For the text-containing cell, return its midpoint in (X, Y) coordinate format. 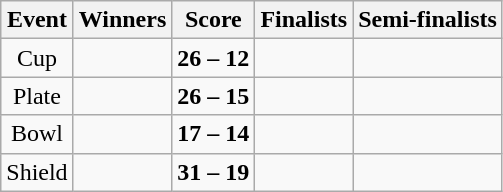
26 – 15 (214, 96)
Score (214, 20)
26 – 12 (214, 58)
Semi-finalists (428, 20)
Bowl (37, 134)
17 – 14 (214, 134)
Cup (37, 58)
Shield (37, 172)
Plate (37, 96)
31 – 19 (214, 172)
Finalists (304, 20)
Winners (122, 20)
Event (37, 20)
